Extract the (X, Y) coordinate from the center of the cell holding the provided text.  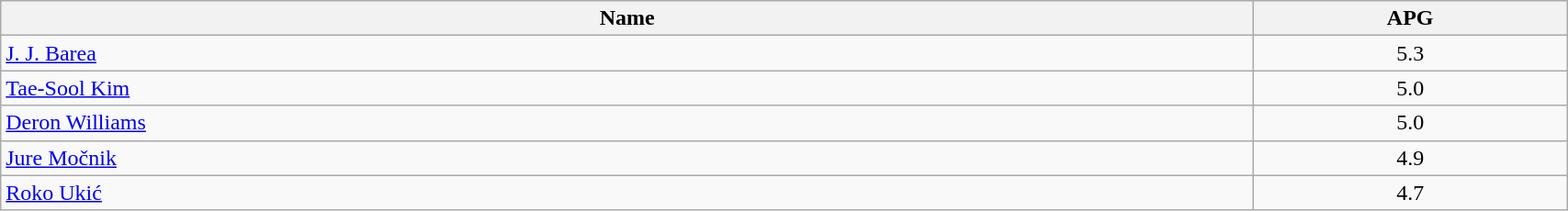
APG (1411, 18)
Roko Ukić (627, 193)
4.7 (1411, 193)
Jure Močnik (627, 158)
Deron Williams (627, 123)
Name (627, 18)
5.3 (1411, 53)
4.9 (1411, 158)
Tae-Sool Kim (627, 88)
J. J. Barea (627, 53)
